Extract the (X, Y) coordinate from the center of the cell holding the provided text.  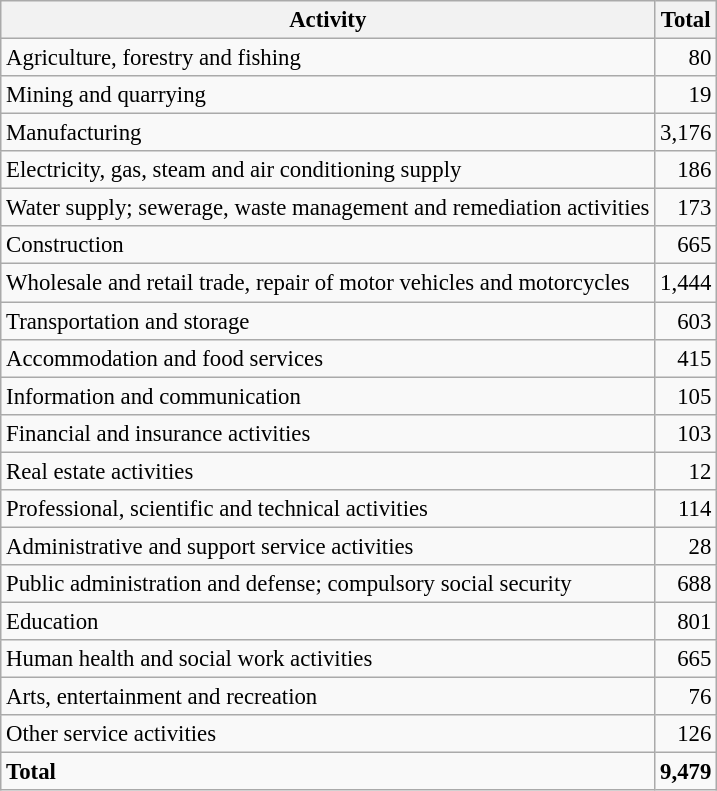
19 (686, 95)
Wholesale and retail trade, repair of motor vehicles and motorcycles (328, 283)
76 (686, 697)
186 (686, 170)
Administrative and support service activities (328, 546)
Activity (328, 20)
80 (686, 58)
Public administration and defense; compulsory social security (328, 584)
173 (686, 208)
Education (328, 621)
1,444 (686, 283)
12 (686, 471)
114 (686, 509)
Professional, scientific and technical activities (328, 509)
Real estate activities (328, 471)
Construction (328, 245)
126 (686, 734)
Electricity, gas, steam and air conditioning supply (328, 170)
28 (686, 546)
Arts, entertainment and recreation (328, 697)
3,176 (686, 133)
801 (686, 621)
Accommodation and food services (328, 358)
688 (686, 584)
415 (686, 358)
Other service activities (328, 734)
9,479 (686, 772)
103 (686, 433)
Information and communication (328, 396)
105 (686, 396)
603 (686, 321)
Agriculture, forestry and fishing (328, 58)
Mining and quarrying (328, 95)
Transportation and storage (328, 321)
Human health and social work activities (328, 659)
Financial and insurance activities (328, 433)
Water supply; sewerage, waste management and remediation activities (328, 208)
Manufacturing (328, 133)
